Find where the given text appears and provide that cell's center as (X, Y) coordinate. 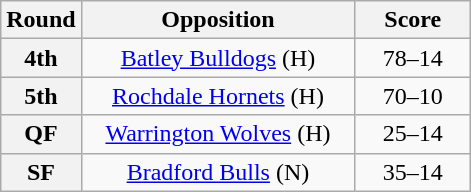
Opposition (218, 20)
Rochdale Hornets (H) (218, 96)
35–14 (413, 172)
78–14 (413, 58)
70–10 (413, 96)
Bradford Bulls (N) (218, 172)
Batley Bulldogs (H) (218, 58)
SF (41, 172)
4th (41, 58)
Warrington Wolves (H) (218, 134)
Round (41, 20)
5th (41, 96)
QF (41, 134)
25–14 (413, 134)
Score (413, 20)
